Capture the cell that displays the provided text and extract its (x, y) central coordinate. 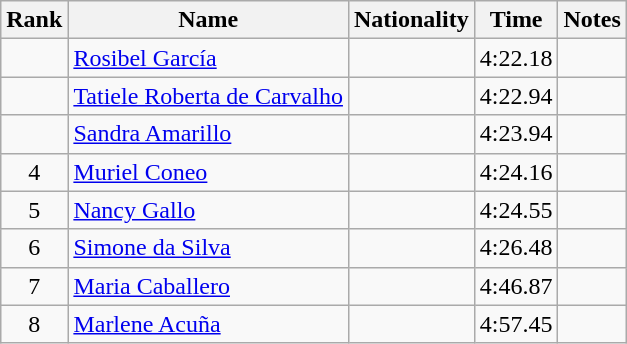
Notes (592, 20)
4:24.55 (516, 210)
Nancy Gallo (208, 210)
Nationality (411, 20)
Maria Caballero (208, 286)
Muriel Coneo (208, 172)
7 (34, 286)
4:22.94 (516, 96)
4:23.94 (516, 134)
4:24.16 (516, 172)
Rosibel García (208, 58)
Tatiele Roberta de Carvalho (208, 96)
Rank (34, 20)
4:22.18 (516, 58)
Simone da Silva (208, 248)
Marlene Acuña (208, 324)
Name (208, 20)
4:46.87 (516, 286)
Time (516, 20)
4:26.48 (516, 248)
8 (34, 324)
4:57.45 (516, 324)
6 (34, 248)
Sandra Amarillo (208, 134)
4 (34, 172)
5 (34, 210)
